Return the (x, y) coordinate for the center point of the cell that contains the specified text.  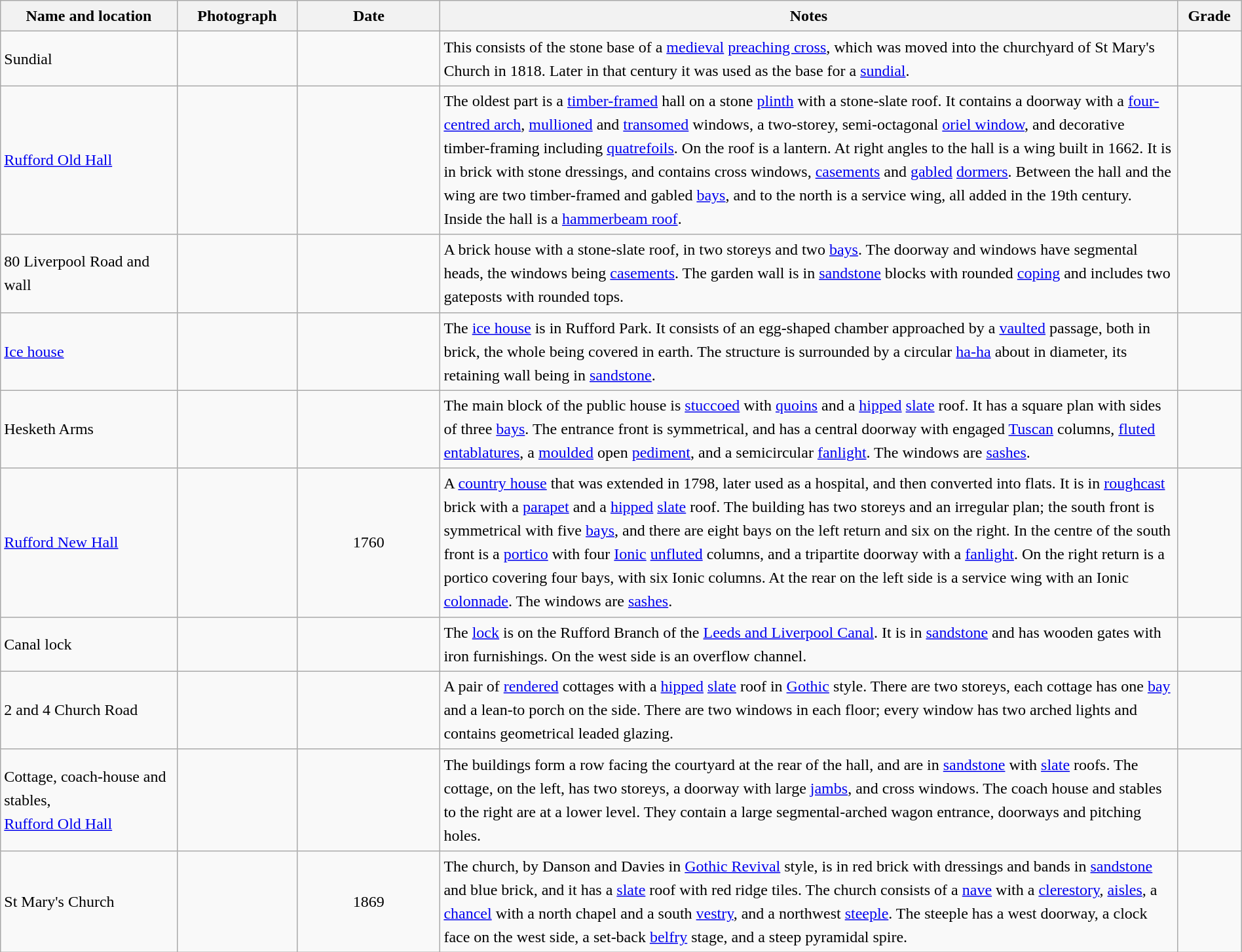
1869 (369, 901)
Canal lock (89, 644)
Photograph (237, 16)
Date (369, 16)
80 Liverpool Road and wall (89, 274)
Rufford New Hall (89, 542)
St Mary's Church (89, 901)
Cottage, coach-house and stables,Rufford Old Hall (89, 800)
Sundial (89, 59)
Hesketh Arms (89, 430)
2 and 4 Church Road (89, 710)
Rufford Old Hall (89, 160)
Name and location (89, 16)
1760 (369, 542)
Ice house (89, 351)
Notes (808, 16)
Grade (1209, 16)
